Provide the (X, Y) coordinate of the cell's center where the given text is located.  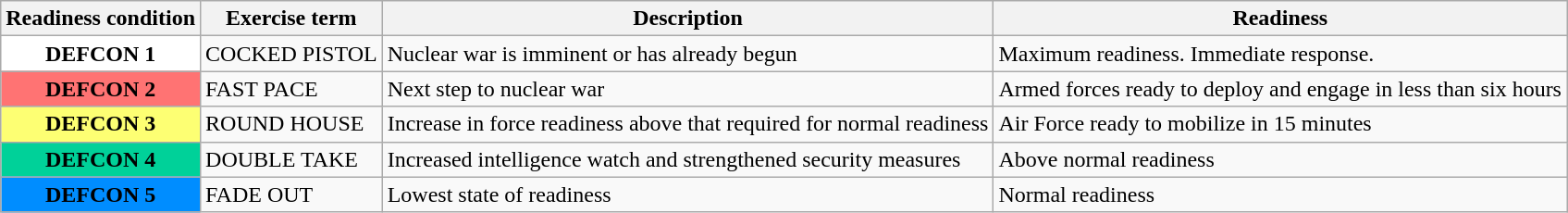
Increase in force readiness above that required for normal readiness (688, 124)
FADE OUT (292, 194)
Lowest state of readiness (688, 194)
Armed forces ready to deploy and engage in less than six hours (1280, 89)
DEFCON 3 (101, 124)
Readiness (1280, 19)
FAST PACE (292, 89)
Air Force ready to mobilize in 15 minutes (1280, 124)
DEFCON 5 (101, 194)
COCKED PISTOL (292, 54)
Exercise term (292, 19)
DOUBLE TAKE (292, 159)
DEFCON 4 (101, 159)
Nuclear war is imminent or has already begun (688, 54)
DEFCON 2 (101, 89)
Next step to nuclear war (688, 89)
DEFCON 1 (101, 54)
Description (688, 19)
Maximum readiness. Immediate response. (1280, 54)
Normal readiness (1280, 194)
Readiness condition (101, 19)
ROUND HOUSE (292, 124)
Above normal readiness (1280, 159)
Increased intelligence watch and strengthened security measures (688, 159)
